Extract the [x, y] coordinate from the center of the cell holding the provided text.  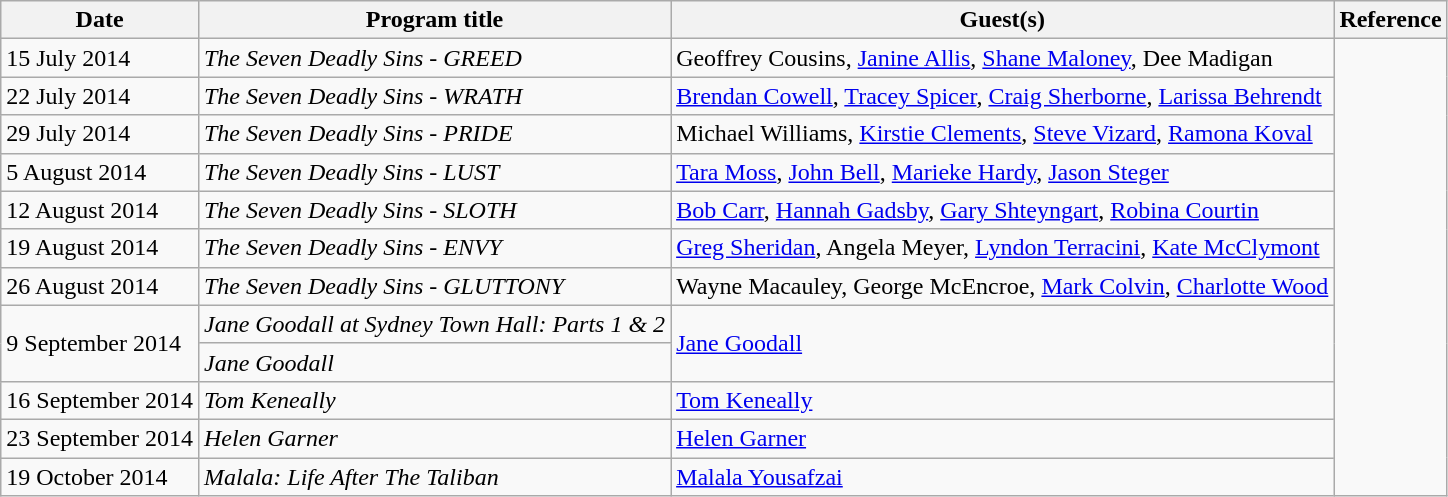
Bob Carr, Hannah Gadsby, Gary Shteyngart, Robina Courtin [1002, 210]
Program title [434, 20]
Geoffrey Cousins, Janine Allis, Shane Maloney, Dee Madigan [1002, 58]
9 September 2014 [100, 343]
19 August 2014 [100, 248]
29 July 2014 [100, 134]
Jane Goodall at Sydney Town Hall: Parts 1 & 2 [434, 324]
22 July 2014 [100, 96]
The Seven Deadly Sins - GLUTTONY [434, 286]
The Seven Deadly Sins - ENVY [434, 248]
Brendan Cowell, Tracey Spicer, Craig Sherborne, Larissa Behrendt [1002, 96]
Malala: Life After The Taliban [434, 477]
16 September 2014 [100, 400]
5 August 2014 [100, 172]
12 August 2014 [100, 210]
23 September 2014 [100, 438]
Wayne Macauley, George McEncroe, Mark Colvin, Charlotte Wood [1002, 286]
Malala Yousafzai [1002, 477]
26 August 2014 [100, 286]
Tara Moss, John Bell, Marieke Hardy, Jason Steger [1002, 172]
The Seven Deadly Sins - PRIDE [434, 134]
The Seven Deadly Sins - LUST [434, 172]
The Seven Deadly Sins - SLOTH [434, 210]
Greg Sheridan, Angela Meyer, Lyndon Terracini, Kate McClymont [1002, 248]
19 October 2014 [100, 477]
Michael Williams, Kirstie Clements, Steve Vizard, Ramona Koval [1002, 134]
The Seven Deadly Sins - WRATH [434, 96]
Date [100, 20]
Guest(s) [1002, 20]
The Seven Deadly Sins - GREED [434, 58]
15 July 2014 [100, 58]
Reference [1390, 20]
